Scan for the cell matching the given text and deliver its (X, Y) coordinate at center. 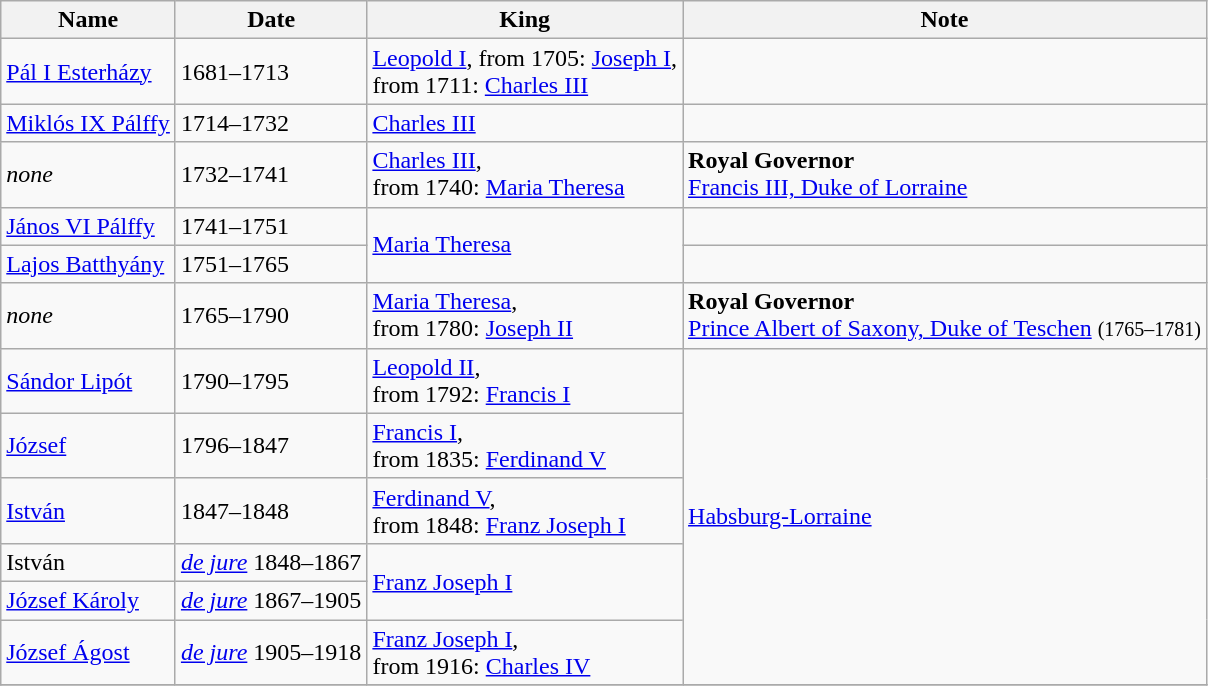
Charles III (525, 123)
József (88, 446)
Habsburg-Lorraine (945, 516)
Ferdinand V, from 1848: Franz Joseph I (525, 510)
Sándor Lipót (88, 380)
Date (270, 20)
Leopold I, from 1705: Joseph I, from 1711: Charles III (525, 72)
János VI Pálffy (88, 226)
Note (945, 20)
de jure 1867–1905 (270, 600)
Maria Theresa, from 1780: Joseph II (525, 316)
Francis I, from 1835: Ferdinand V (525, 446)
Leopold II, from 1792: Francis I (525, 380)
Lajos Batthyány (88, 264)
Name (88, 20)
de jure 1848–1867 (270, 562)
1790–1795 (270, 380)
1732–1741 (270, 174)
1741–1751 (270, 226)
1847–1848 (270, 510)
Pál I Esterházy (88, 72)
1751–1765 (270, 264)
Maria Theresa (525, 245)
de jure 1905–1918 (270, 652)
József Ágost (88, 652)
Royal GovernorPrince Albert of Saxony, Duke of Teschen (1765–1781) (945, 316)
King (525, 20)
1796–1847 (270, 446)
1765–1790 (270, 316)
József Károly (88, 600)
Charles III, from 1740: Maria Theresa (525, 174)
Franz Joseph I (525, 581)
Franz Joseph I, from 1916: Charles IV (525, 652)
Royal GovernorFrancis III, Duke of Lorraine (945, 174)
1714–1732 (270, 123)
1681–1713 (270, 72)
Miklós IX Pálffy (88, 123)
